Determine the (x, y) coordinate at the center of the cell enclosing the given text.  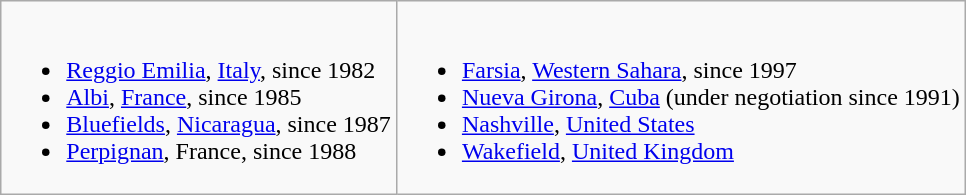
Reggio Emilia, Italy, since 1982 Albi, France, since 1985 Bluefields, Nicaragua, since 1987 Perpignan, France, since 1988 (199, 98)
Farsia, Western Sahara, since 1997 Nueva Girona, Cuba (under negotiation since 1991) Nashville, United States Wakefield, United Kingdom (680, 98)
